Detect which cell encompasses the target text, then output its [X, Y] center coordinate. 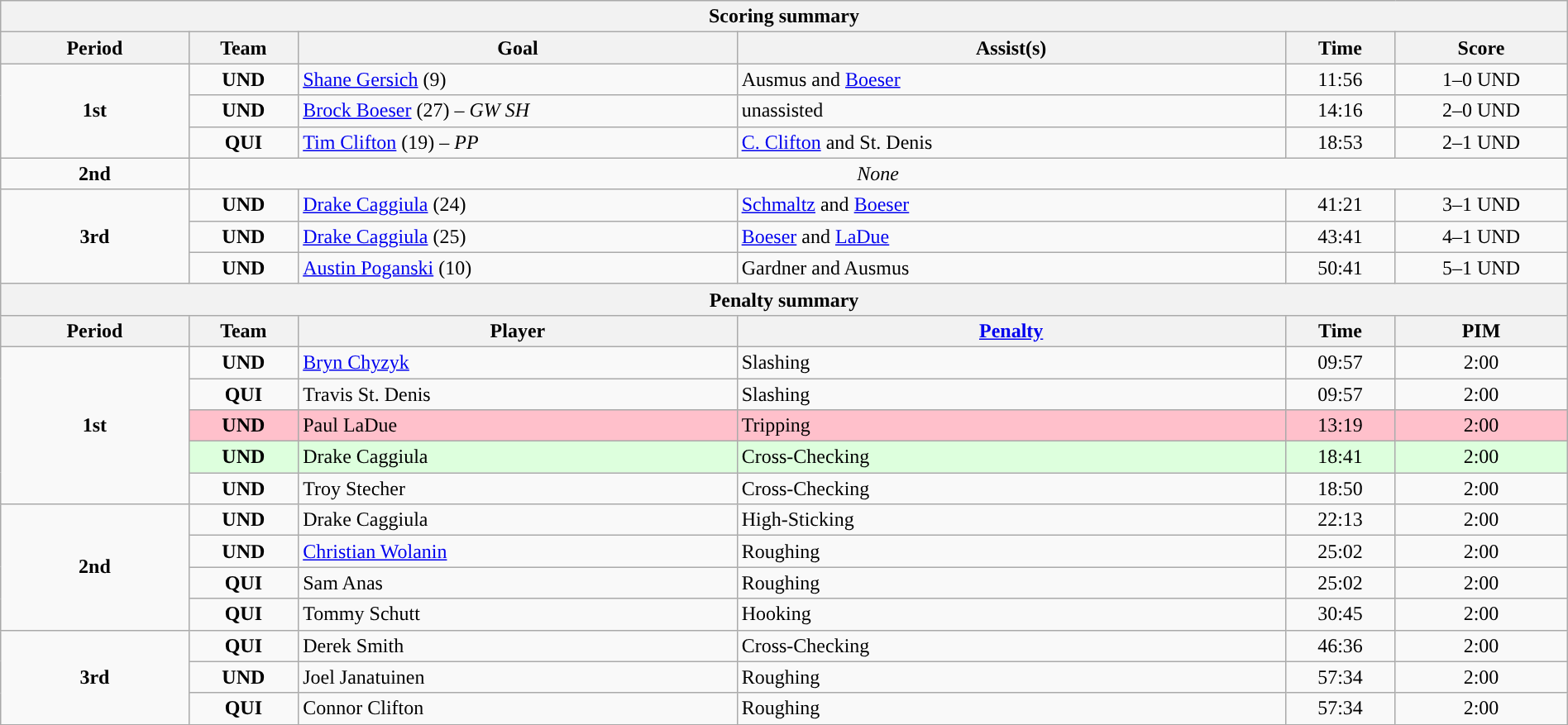
43:41 [1340, 236]
5–1 UND [1481, 268]
C. Clifton and St. Denis [1011, 142]
11:56 [1340, 79]
Ausmus and Boeser [1011, 79]
Bryn Chyzyk [518, 362]
30:45 [1340, 614]
Paul LaDue [518, 426]
Drake Caggiula (24) [518, 205]
13:19 [1340, 426]
Austin Poganski (10) [518, 268]
Assist(s) [1011, 48]
Christian Wolanin [518, 551]
18:41 [1340, 457]
Sam Anas [518, 583]
Joel Janatuinen [518, 677]
18:50 [1340, 489]
Scoring summary [784, 17]
None [878, 174]
Score [1481, 48]
PIM [1481, 331]
Derek Smith [518, 646]
2–1 UND [1481, 142]
Tim Clifton (19) – PP [518, 142]
1–0 UND [1481, 79]
Brock Boeser (27) – GW SH [518, 111]
Troy Stecher [518, 489]
Penalty [1011, 331]
Tommy Schutt [518, 614]
18:53 [1340, 142]
Hooking [1011, 614]
41:21 [1340, 205]
Goal [518, 48]
unassisted [1011, 111]
Tripping [1011, 426]
Boeser and LaDue [1011, 236]
Travis St. Denis [518, 394]
Gardner and Ausmus [1011, 268]
Shane Gersich (9) [518, 79]
4–1 UND [1481, 236]
2–0 UND [1481, 111]
Drake Caggiula (25) [518, 236]
Connor Clifton [518, 708]
Schmaltz and Boeser [1011, 205]
46:36 [1340, 646]
3–1 UND [1481, 205]
14:16 [1340, 111]
High-Sticking [1011, 520]
22:13 [1340, 520]
50:41 [1340, 268]
Penalty summary [784, 299]
Player [518, 331]
